Return the [x, y] coordinate for the center point of the cell that contains the specified text.  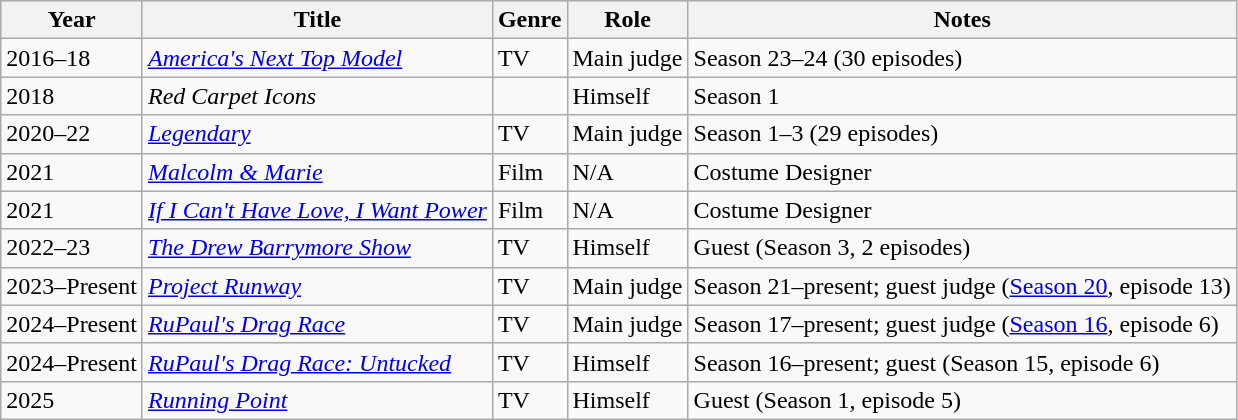
Season 23–24 (30 episodes) [962, 58]
Title [317, 20]
Running Point [317, 400]
Guest (Season 1, episode 5) [962, 400]
2022–23 [72, 248]
2023–Present [72, 286]
If I Can't Have Love, I Want Power [317, 210]
Malcolm & Marie [317, 172]
Genre [530, 20]
America's Next Top Model [317, 58]
2025 [72, 400]
Season 16–present; guest (Season 15, episode 6) [962, 362]
Season 1–3 (29 episodes) [962, 134]
Project Runway [317, 286]
Season 1 [962, 96]
Guest (Season 3, 2 episodes) [962, 248]
Role [628, 20]
Notes [962, 20]
2018 [72, 96]
Season 21–present; guest judge (Season 20, episode 13) [962, 286]
Season 17–present; guest judge (Season 16, episode 6) [962, 324]
Red Carpet Icons [317, 96]
RuPaul's Drag Race: Untucked [317, 362]
RuPaul's Drag Race [317, 324]
Legendary [317, 134]
Year [72, 20]
The Drew Barrymore Show [317, 248]
2020–22 [72, 134]
2016–18 [72, 58]
